Extract the [X, Y] coordinate from the center of the cell holding the provided text.  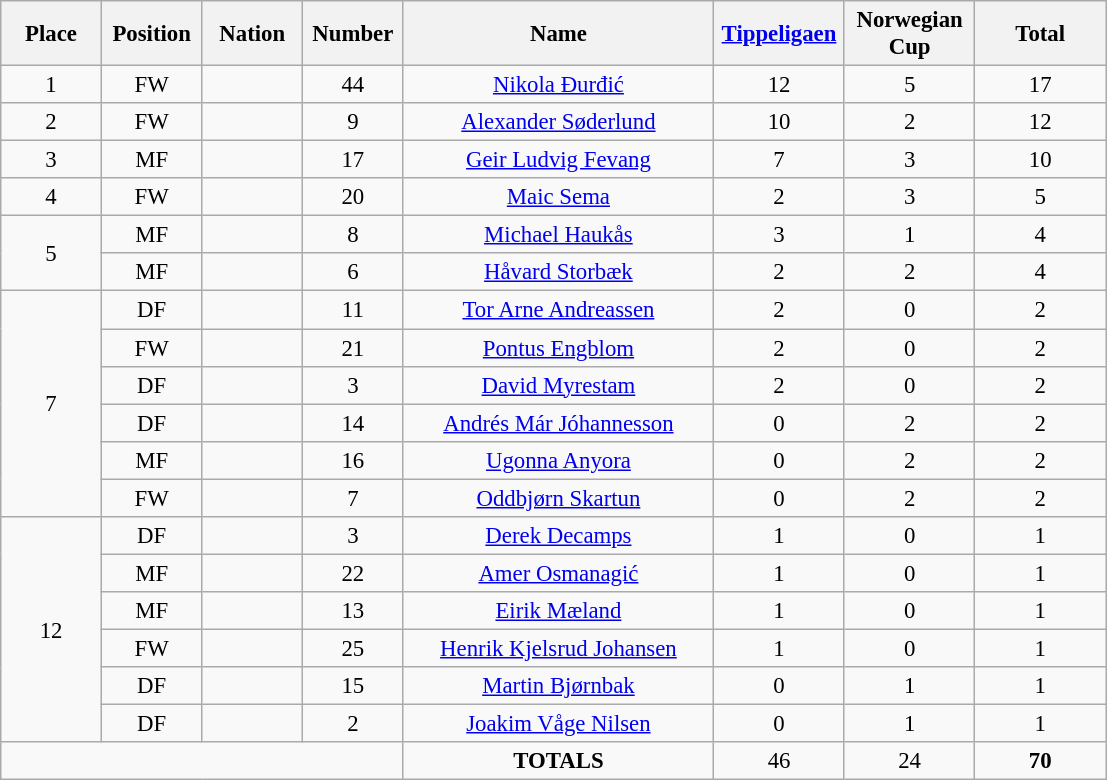
70 [1040, 761]
Name [558, 34]
Nation [252, 34]
Tippeligaen [780, 34]
Pontus Engblom [558, 348]
Derek Decamps [558, 536]
Geir Ludvig Fevang [558, 160]
David Myrestam [558, 385]
44 [354, 85]
Amer Osmanagić [558, 573]
Håvard Storbæk [558, 273]
Total [1040, 34]
6 [354, 273]
Place [52, 34]
Eirik Mæland [558, 611]
8 [354, 235]
Henrik Kjelsrud Johansen [558, 648]
Andrés Már Jóhannesson [558, 423]
13 [354, 611]
11 [354, 310]
20 [354, 197]
15 [354, 686]
Oddbjørn Skartun [558, 498]
Alexander Søderlund [558, 122]
16 [354, 460]
22 [354, 573]
Martin Bjørnbak [558, 686]
24 [910, 761]
46 [780, 761]
25 [354, 648]
Ugonna Anyora [558, 460]
Number [354, 34]
21 [354, 348]
Nikola Đurđić [558, 85]
9 [354, 122]
14 [354, 423]
Michael Haukås [558, 235]
Position [152, 34]
TOTALS [558, 761]
Tor Arne Andreassen [558, 310]
Joakim Våge Nilsen [558, 724]
Norwegian Cup [910, 34]
Maic Sema [558, 197]
